Determine the [X, Y] coordinate at the center of the cell enclosing the given text.  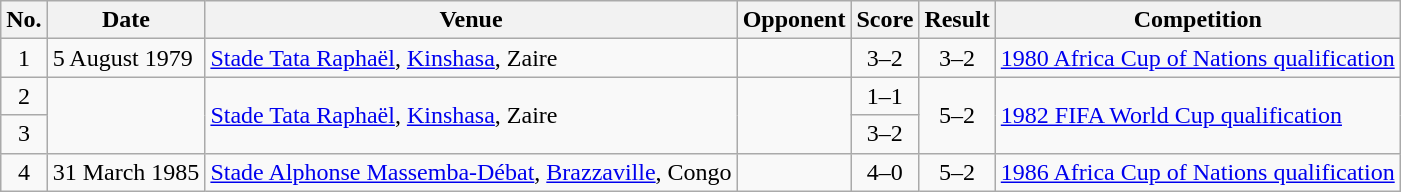
Date [126, 20]
Result [957, 20]
1–1 [885, 96]
2 [24, 96]
1986 Africa Cup of Nations qualification [1198, 172]
4 [24, 172]
3 [24, 134]
Venue [471, 20]
1 [24, 58]
No. [24, 20]
Opponent [794, 20]
Competition [1198, 20]
4–0 [885, 172]
Score [885, 20]
31 March 1985 [126, 172]
5 August 1979 [126, 58]
1982 FIFA World Cup qualification [1198, 115]
1980 Africa Cup of Nations qualification [1198, 58]
Stade Alphonse Massemba-Débat, Brazzaville, Congo [471, 172]
